Determine the [x, y] coordinate at the center of the cell enclosing the given text.  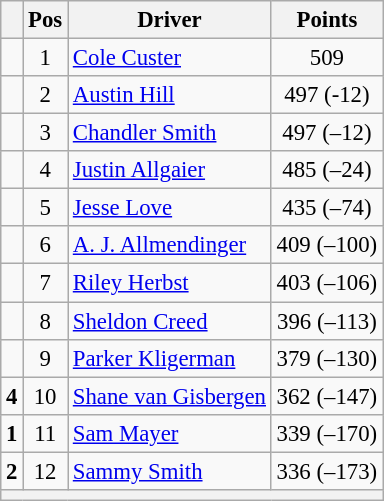
362 (–147) [326, 396]
485 (–24) [326, 170]
10 [46, 396]
435 (–74) [326, 208]
12 [46, 471]
Jesse Love [170, 208]
Points [326, 20]
6 [46, 245]
Sheldon Creed [170, 321]
9 [46, 358]
Riley Herbst [170, 283]
Shane van Gisbergen [170, 396]
336 (–173) [326, 471]
Sammy Smith [170, 471]
Cole Custer [170, 58]
Driver [170, 20]
379 (–130) [326, 358]
Pos [46, 20]
403 (–106) [326, 283]
8 [46, 321]
Justin Allgaier [170, 170]
497 (–12) [326, 133]
Chandler Smith [170, 133]
11 [46, 433]
509 [326, 58]
Austin Hill [170, 95]
Sam Mayer [170, 433]
396 (–113) [326, 321]
7 [46, 283]
5 [46, 208]
3 [46, 133]
339 (–170) [326, 433]
Parker Kligerman [170, 358]
497 (-12) [326, 95]
409 (–100) [326, 245]
A. J. Allmendinger [170, 245]
